Extract the (X, Y) coordinate from the center of the cell holding the provided text.  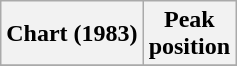
Chart (1983) (72, 34)
Peakposition (189, 34)
